Scan for the cell matching the given text and deliver its (X, Y) coordinate at center. 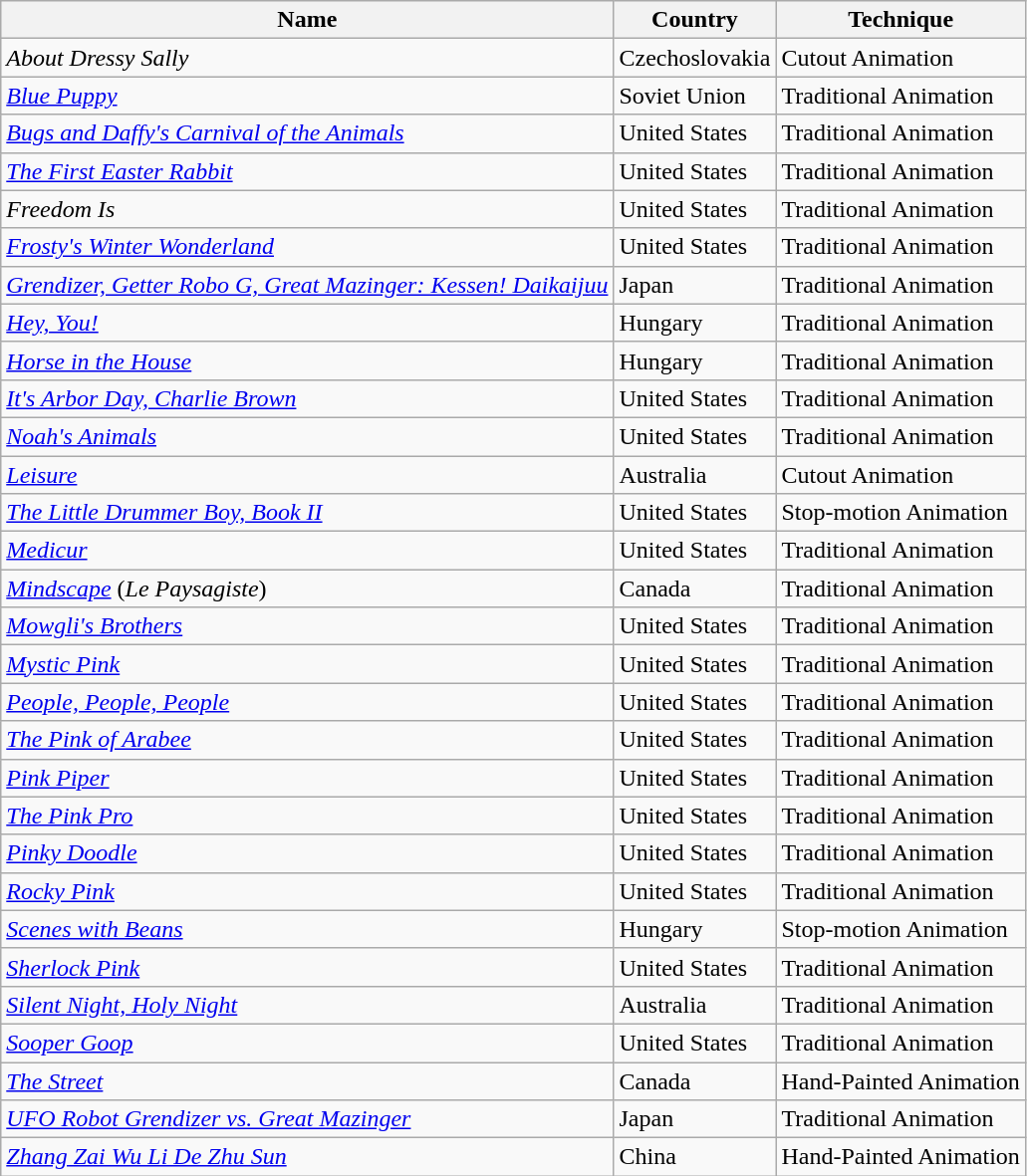
Mindscape (Le Paysagiste) (307, 588)
Technique (900, 20)
Soviet Union (695, 96)
Sherlock Pink (307, 967)
China (695, 1157)
Mystic Pink (307, 664)
Czechoslovakia (695, 58)
Frosty's Winter Wonderland (307, 247)
Country (695, 20)
Name (307, 20)
People, People, People (307, 702)
Grendizer, Getter Robo G, Great Mazinger: Kessen! Daikaijuu (307, 285)
Sooper Goop (307, 1043)
Scenes with Beans (307, 929)
About Dressy Sally (307, 58)
The Pink of Arabee (307, 740)
Silent Night, Holy Night (307, 1005)
Noah's Animals (307, 436)
Blue Puppy (307, 96)
Medicur (307, 551)
It's Arbor Day, Charlie Brown (307, 398)
Hey, You! (307, 323)
Horse in the House (307, 360)
Rocky Pink (307, 891)
The Street (307, 1080)
Pink Piper (307, 778)
The Pink Pro (307, 816)
Pinky Doodle (307, 853)
The First Easter Rabbit (307, 171)
UFO Robot Grendizer vs. Great Mazinger (307, 1119)
Bugs and Daffy's Carnival of the Animals (307, 133)
The Little Drummer Boy, Book II (307, 513)
Zhang Zai Wu Li De Zhu Sun (307, 1157)
Freedom Is (307, 209)
Leisure (307, 475)
Mowgli's Brothers (307, 626)
